Provide the (x, y) coordinate of the cell's center where the given text is located.  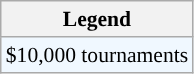
Legend (97, 19)
$10,000 tournaments (97, 55)
